Search for the cell housing the specified text and yield its [x, y] center coordinate. 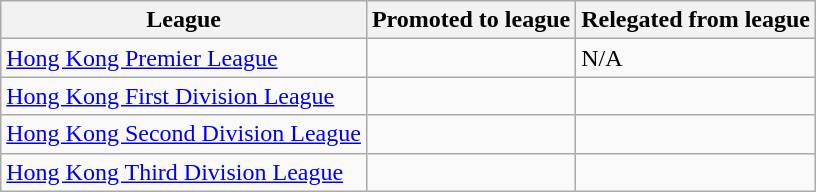
Hong Kong First Division League [184, 96]
Hong Kong Second Division League [184, 134]
League [184, 20]
Hong Kong Third Division League [184, 172]
Relegated from league [696, 20]
Hong Kong Premier League [184, 58]
Promoted to league [470, 20]
N/A [696, 58]
